From the cell containing the given text, extract its center point as [X, Y] coordinate. 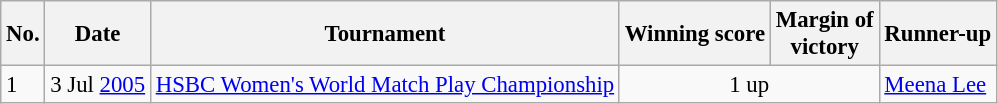
3 Jul 2005 [98, 85]
Meena Lee [938, 85]
Runner-up [938, 34]
No. [23, 34]
Date [98, 34]
1 up [749, 85]
1 [23, 85]
Tournament [384, 34]
HSBC Women's World Match Play Championship [384, 85]
Margin ofvictory [824, 34]
Winning score [694, 34]
